Return the [X, Y] coordinate for the center point of the cell that contains the specified text.  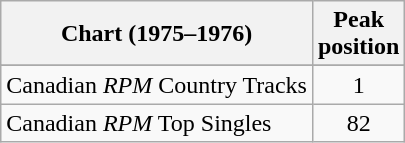
1 [358, 85]
Canadian RPM Top Singles [157, 123]
Peakposition [358, 34]
Canadian RPM Country Tracks [157, 85]
Chart (1975–1976) [157, 34]
82 [358, 123]
